Scan for the cell matching the given text and deliver its [x, y] coordinate at center. 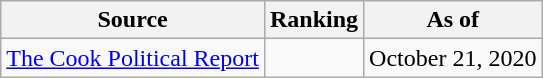
Ranking [314, 20]
October 21, 2020 [453, 58]
As of [453, 20]
Source [133, 20]
The Cook Political Report [133, 58]
